Return [X, Y] of the center of cell containing provided text 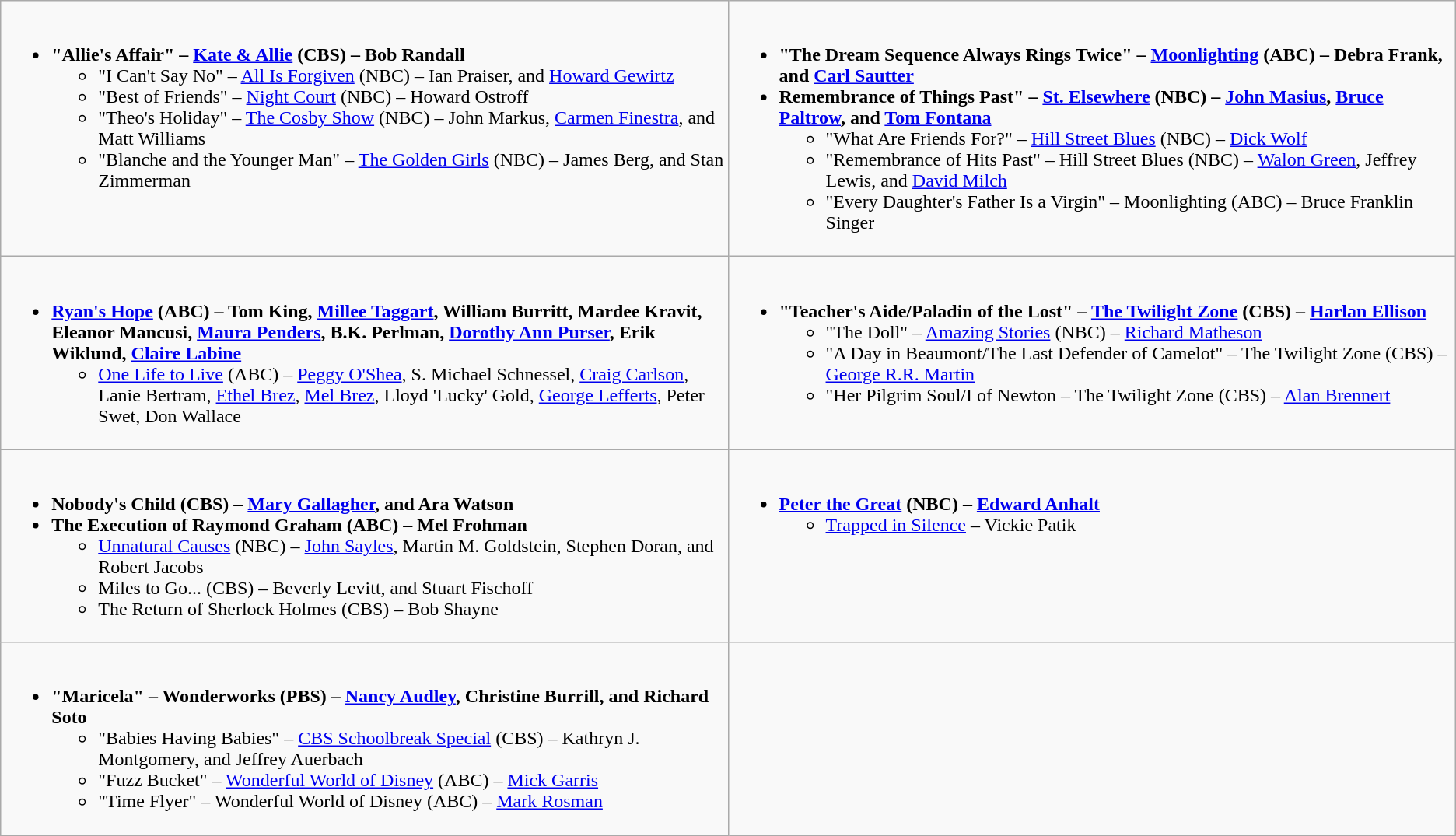
Peter the Great (NBC) – Edward AnhaltTrapped in Silence – Vickie Patik [1092, 546]
